Search for the cell housing the specified text and yield its [x, y] center coordinate. 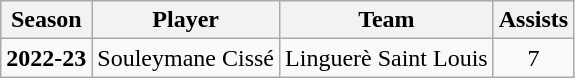
Season [46, 20]
2022-23 [46, 58]
Assists [533, 20]
7 [533, 58]
Player [186, 20]
Linguerè Saint Louis [387, 58]
Souleymane Cissé [186, 58]
Team [387, 20]
